For the text-containing cell, return its midpoint in (X, Y) coordinate format. 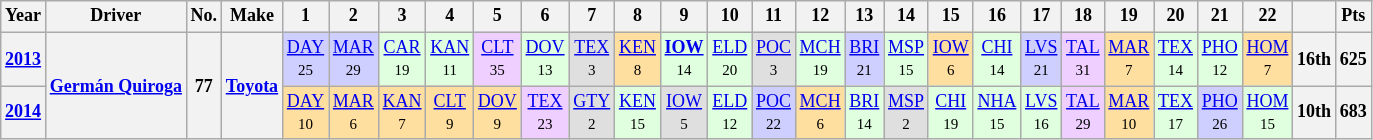
10th (1314, 113)
TAL29 (1083, 113)
LVS16 (1042, 113)
HOM7 (1268, 59)
CAR19 (402, 59)
DOV9 (498, 113)
ELD12 (730, 113)
8 (638, 16)
3 (402, 16)
TEX14 (1176, 59)
KAN7 (402, 113)
21 (1220, 16)
KEN8 (638, 59)
TEX17 (1176, 113)
NHA15 (997, 113)
12 (820, 16)
LVS21 (1042, 59)
13 (864, 16)
7 (592, 16)
22 (1268, 16)
17 (1042, 16)
2 (353, 16)
Toyota (252, 86)
9 (684, 16)
6 (545, 16)
5 (498, 16)
MAR29 (353, 59)
MCH6 (820, 113)
11 (774, 16)
Germán Quiroga (116, 86)
DOV13 (545, 59)
MAR10 (1129, 113)
IOW5 (684, 113)
77 (204, 86)
TEX3 (592, 59)
16 (997, 16)
IOW6 (950, 59)
CHI14 (997, 59)
Driver (116, 16)
16th (1314, 59)
15 (950, 16)
BRI14 (864, 113)
DAY25 (305, 59)
MCH19 (820, 59)
2014 (24, 113)
POC3 (774, 59)
TAL31 (1083, 59)
PHO12 (1220, 59)
20 (1176, 16)
CHI19 (950, 113)
Make (252, 16)
No. (204, 16)
Pts (1353, 16)
GTY2 (592, 113)
DAY10 (305, 113)
1 (305, 16)
CLT9 (450, 113)
MAR6 (353, 113)
ELD20 (730, 59)
Year (24, 16)
KAN11 (450, 59)
683 (1353, 113)
HOM15 (1268, 113)
TEX23 (545, 113)
MAR7 (1129, 59)
BRI21 (864, 59)
2013 (24, 59)
18 (1083, 16)
CLT35 (498, 59)
KEN15 (638, 113)
19 (1129, 16)
10 (730, 16)
POC22 (774, 113)
MSP2 (906, 113)
625 (1353, 59)
14 (906, 16)
IOW14 (684, 59)
PHO26 (1220, 113)
4 (450, 16)
MSP15 (906, 59)
